Find where the given text appears and provide that cell's center as (X, Y) coordinate. 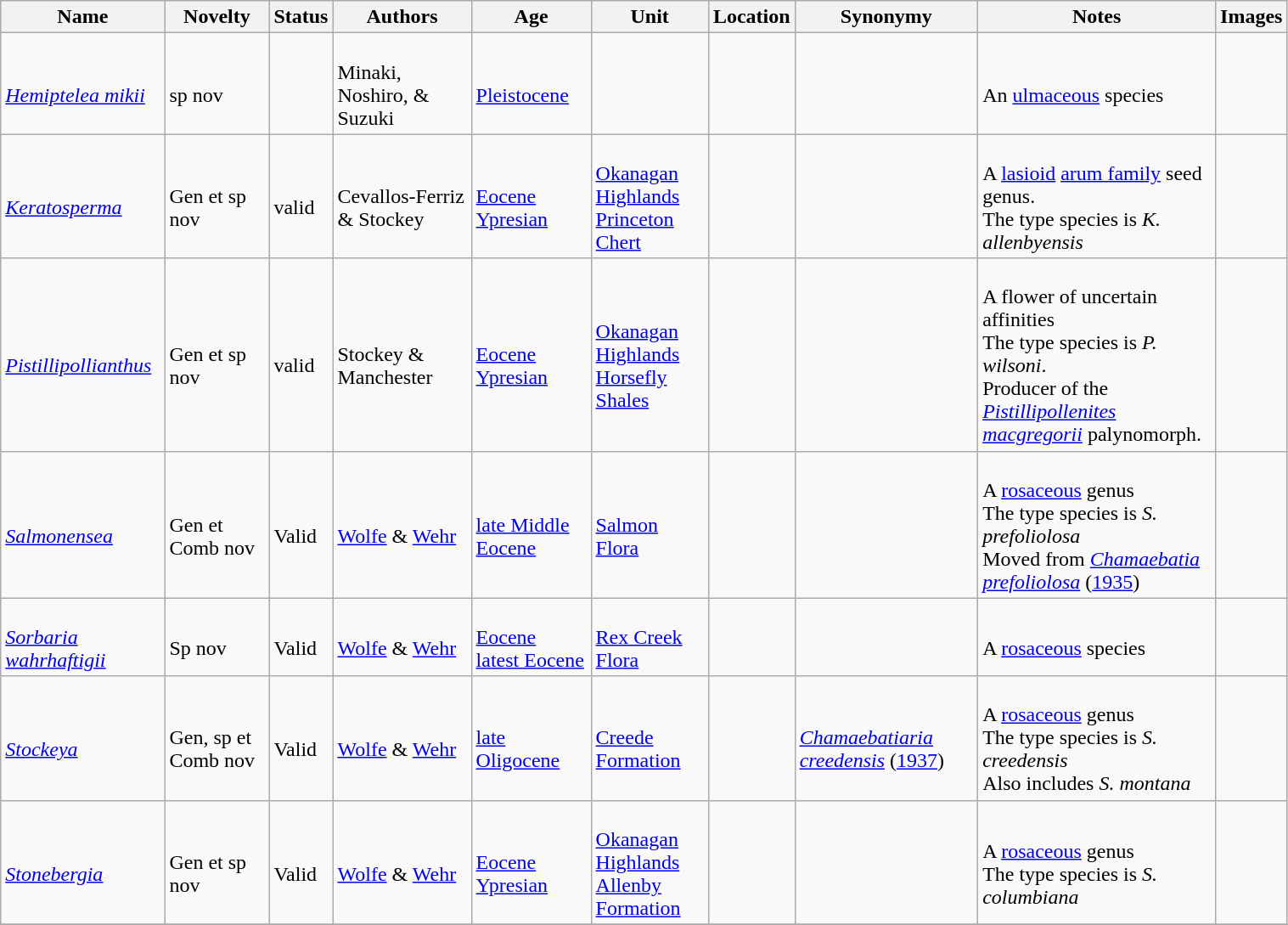
Pleistocene (532, 83)
Keratosperma (83, 196)
Salmon Flora (650, 525)
A rosaceous genus The type species is S. creedensisAlso includes S. montana (1097, 738)
Creede Formation (650, 738)
Pistillipollianthus (83, 355)
Stockey & Manchester (402, 355)
A flower of uncertain affinitiesThe type species is P. wilsoni. Producer of the Pistillipollenites macgregorii palynomorph. (1097, 355)
Chamaebatiaria creedensis (1937) (886, 738)
Sp nov (217, 637)
Name (83, 17)
Notes (1097, 17)
Stonebergia (83, 862)
An ulmaceous species (1097, 83)
Age (532, 17)
Gen, sp et Comb nov (217, 738)
Rex Creek Flora (650, 637)
Location (751, 17)
Okanagan HighlandsHorsefly Shales (650, 355)
Okanagan HighlandsPrinceton Chert (650, 196)
Minaki, Noshiro, & Suzuki (402, 83)
A lasioid arum family seed genus.The type species is K. allenbyensis (1097, 196)
A rosaceous genus The type species is S. prefoliolosa Moved from Chamaebatia prefoliolosa (1935) (1097, 525)
Hemiptelea mikii (83, 83)
Authors (402, 17)
Sorbaria wahrhaftigii (83, 637)
Cevallos-Ferriz & Stockey (402, 196)
A rosaceous genus The type species is S. columbiana (1097, 862)
Stockeya (83, 738)
late Oligocene (532, 738)
Salmonensea (83, 525)
Novelty (217, 17)
Gen et Comb nov (217, 525)
sp nov (217, 83)
Images (1251, 17)
Synonymy (886, 17)
Eocenelatest Eocene (532, 637)
Status (301, 17)
Unit (650, 17)
late Middle Eocene (532, 525)
Okanagan HighlandsAllenby Formation (650, 862)
A rosaceous species (1097, 637)
